Return the (X, Y) coordinate for the center point of the cell that contains the specified text.  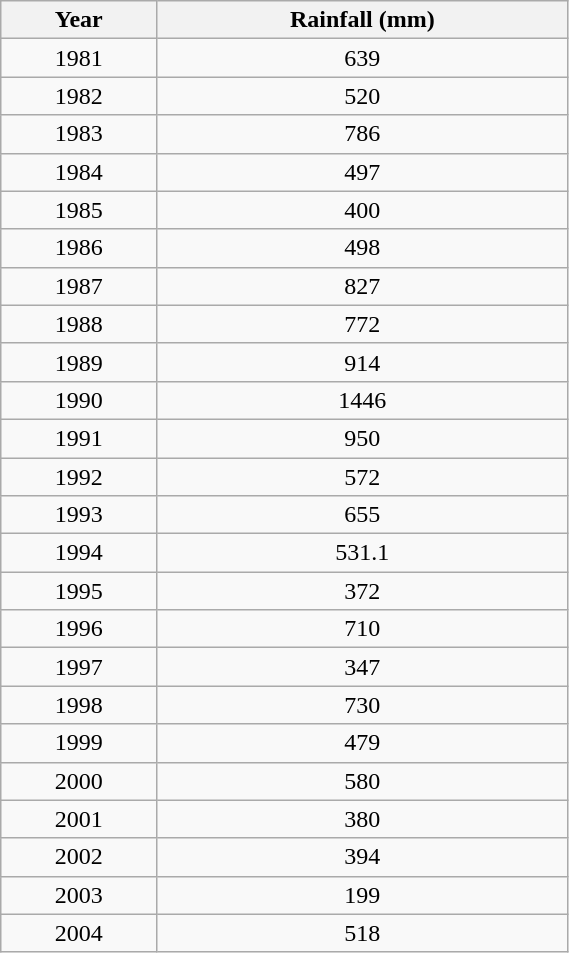
772 (362, 324)
730 (362, 705)
Rainfall (mm) (362, 20)
1989 (79, 362)
572 (362, 477)
497 (362, 172)
1982 (79, 96)
2000 (79, 781)
1446 (362, 400)
827 (362, 286)
1993 (79, 515)
2001 (79, 819)
1996 (79, 629)
1997 (79, 667)
199 (362, 895)
710 (362, 629)
786 (362, 134)
372 (362, 591)
1998 (79, 705)
914 (362, 362)
950 (362, 438)
498 (362, 248)
1987 (79, 286)
1990 (79, 400)
1986 (79, 248)
1994 (79, 553)
580 (362, 781)
347 (362, 667)
1984 (79, 172)
479 (362, 743)
1988 (79, 324)
2002 (79, 857)
518 (362, 933)
1981 (79, 58)
1983 (79, 134)
520 (362, 96)
1992 (79, 477)
1999 (79, 743)
639 (362, 58)
1985 (79, 210)
655 (362, 515)
400 (362, 210)
1991 (79, 438)
1995 (79, 591)
Year (79, 20)
2003 (79, 895)
394 (362, 857)
531.1 (362, 553)
380 (362, 819)
2004 (79, 933)
